Detect which cell encompasses the target text, then output its [X, Y] center coordinate. 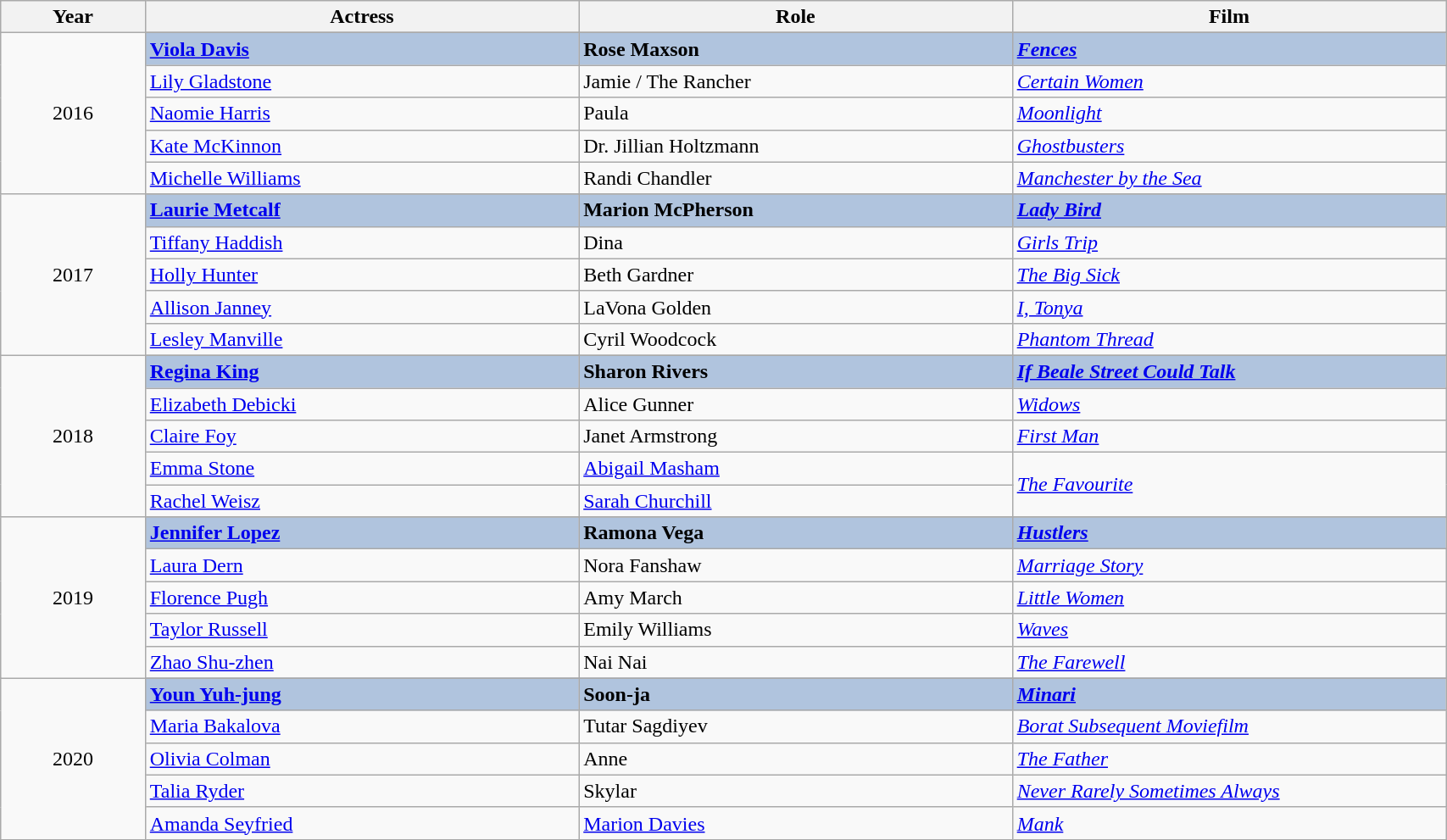
Ramona Vega [795, 533]
Certain Women [1229, 81]
The Favourite [1229, 485]
Taylor Russell [361, 630]
Tutar Sagdiyev [795, 726]
Lesley Manville [361, 339]
Janet Armstrong [795, 437]
Abigail Masham [795, 469]
Soon-ja [795, 694]
2020 [73, 759]
Nai Nai [795, 662]
Sharon Rivers [795, 371]
Jamie / The Rancher [795, 81]
Little Women [1229, 598]
First Man [1229, 437]
2016 [73, 114]
Allison Janney [361, 307]
Tiffany Haddish [361, 242]
Beth Gardner [795, 275]
The Father [1229, 759]
Rose Maxson [795, 49]
Moonlight [1229, 114]
Film [1229, 17]
Maria Bakalova [361, 726]
Marriage Story [1229, 565]
Emily Williams [795, 630]
Nora Fanshaw [795, 565]
Amanda Seyfried [361, 823]
Cyril Woodcock [795, 339]
Mank [1229, 823]
I, Tonya [1229, 307]
Never Rarely Sometimes Always [1229, 791]
Elizabeth Debicki [361, 404]
Jennifer Lopez [361, 533]
2017 [73, 275]
Minari [1229, 694]
2019 [73, 598]
Kate McKinnon [361, 146]
Anne [795, 759]
Skylar [795, 791]
Widows [1229, 404]
Emma Stone [361, 469]
Actress [361, 17]
If Beale Street Could Talk [1229, 371]
Alice Gunner [795, 404]
Lily Gladstone [361, 81]
Marion Davies [795, 823]
LaVona Golden [795, 307]
Regina King [361, 371]
Hustlers [1229, 533]
Claire Foy [361, 437]
Rachel Weisz [361, 501]
The Farewell [1229, 662]
Talia Ryder [361, 791]
Holly Hunter [361, 275]
2018 [73, 436]
Waves [1229, 630]
Ghostbusters [1229, 146]
Dina [795, 242]
Sarah Churchill [795, 501]
Dr. Jillian Holtzmann [795, 146]
Lady Bird [1229, 210]
Olivia Colman [361, 759]
Amy March [795, 598]
Laurie Metcalf [361, 210]
Florence Pugh [361, 598]
Fences [1229, 49]
Girls Trip [1229, 242]
Borat Subsequent Moviefilm [1229, 726]
Naomie Harris [361, 114]
Laura Dern [361, 565]
Michelle Williams [361, 178]
Paula [795, 114]
Viola Davis [361, 49]
Year [73, 17]
Role [795, 17]
Phantom Thread [1229, 339]
Randi Chandler [795, 178]
Zhao Shu-zhen [361, 662]
Youn Yuh-jung [361, 694]
Marion McPherson [795, 210]
The Big Sick [1229, 275]
Manchester by the Sea [1229, 178]
